Capture the cell that displays the provided text and extract its (x, y) central coordinate. 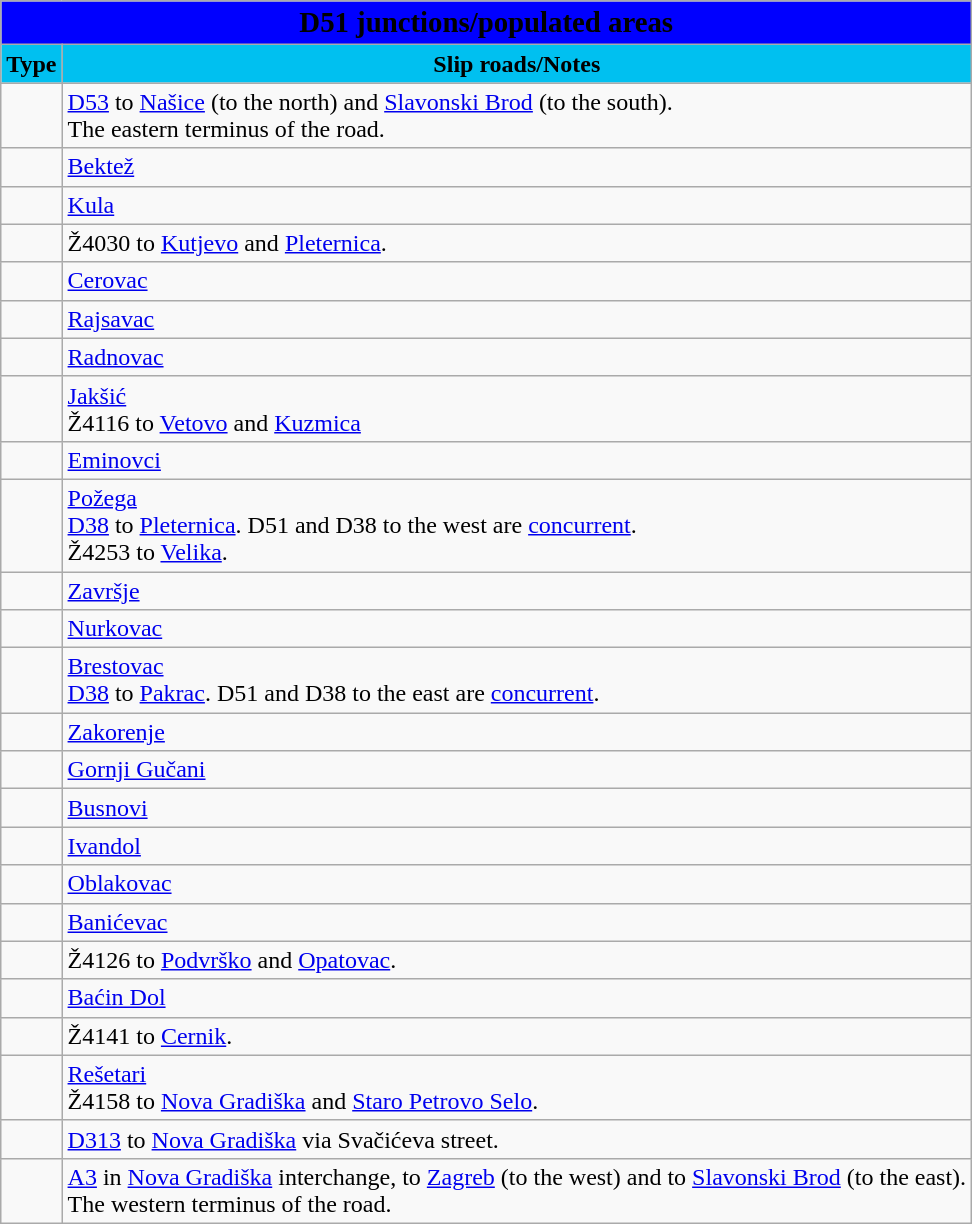
Oblakovac (517, 884)
Busnovi (517, 808)
D313 to Nova Gradiška via Svačićeva street. (517, 1139)
Brestovac D38 to Pakrac. D51 and D38 to the east are concurrent. (517, 680)
A3 in Nova Gradiška interchange, to Zagreb (to the west) and to Slavonski Brod (to the east).The western terminus of the road. (517, 1190)
Završje (517, 591)
Rajsavac (517, 319)
Kula (517, 205)
Ž4141 to Cernik. (517, 1036)
Cerovac (517, 281)
Gornji Gučani (517, 770)
Nurkovac (517, 629)
RešetariŽ4158 to Nova Gradiška and Staro Petrovo Selo. (517, 1088)
D53 to Našice (to the north) and Slavonski Brod (to the south).The eastern terminus of the road. (517, 116)
Banićevac (517, 922)
Ž4126 to Podvrško and Opatovac. (517, 960)
Baćin Dol (517, 998)
Zakorenje (517, 732)
Ivandol (517, 846)
Ž4030 to Kutjevo and Pleternica. (517, 243)
D51 junctions/populated areas (486, 23)
Bektež (517, 167)
Slip roads/Notes (517, 64)
Eminovci (517, 460)
Type (32, 64)
Radnovac (517, 357)
JakšićŽ4116 to Vetovo and Kuzmica (517, 408)
Požega D38 to Pleternica. D51 and D38 to the west are concurrent.Ž4253 to Velika. (517, 525)
